Output the [x, y] coordinate of the center of the cell containing the given text.  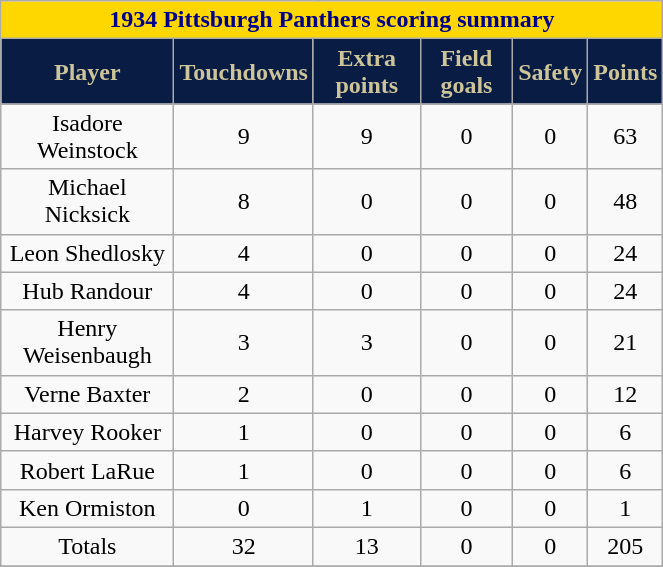
Harvey Rooker [88, 432]
21 [626, 342]
Michael Nicksick [88, 202]
Robert LaRue [88, 470]
1934 Pittsburgh Panthers scoring summary [332, 20]
48 [626, 202]
Isadore Weinstock [88, 136]
205 [626, 546]
Totals [88, 546]
Safety [550, 72]
13 [366, 546]
Touchdowns [244, 72]
Field goals [466, 72]
Verne Baxter [88, 394]
Leon Shedlosky [88, 253]
Ken Ormiston [88, 508]
2 [244, 394]
Extra points [366, 72]
Hub Randour [88, 291]
8 [244, 202]
63 [626, 136]
32 [244, 546]
Henry Weisenbaugh [88, 342]
12 [626, 394]
Player [88, 72]
Points [626, 72]
